Output the (x, y) coordinate of the center of the cell containing the given text.  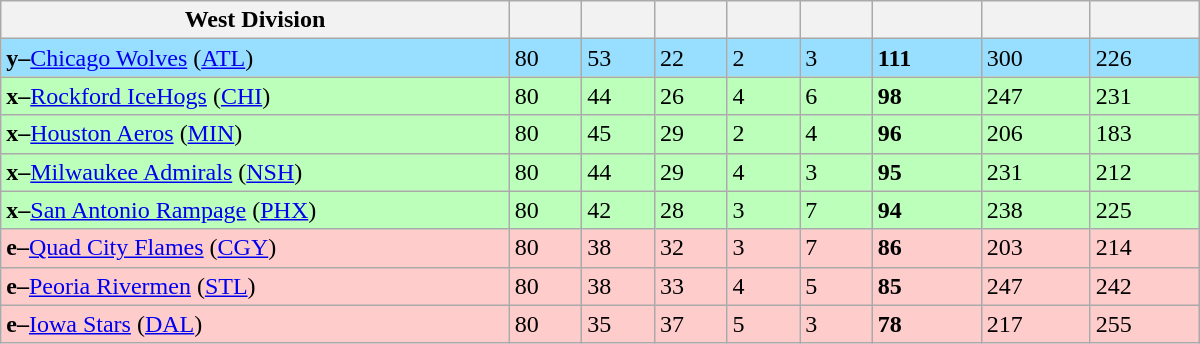
6 (836, 96)
x–San Antonio Rampage (PHX) (255, 210)
y–Chicago Wolves (ATL) (255, 58)
x–Rockford IceHogs (CHI) (255, 96)
255 (1144, 324)
85 (926, 286)
x–Houston Aeros (MIN) (255, 134)
111 (926, 58)
33 (690, 286)
217 (1036, 324)
203 (1036, 248)
94 (926, 210)
225 (1144, 210)
32 (690, 248)
x–Milwaukee Admirals (NSH) (255, 172)
22 (690, 58)
226 (1144, 58)
242 (1144, 286)
37 (690, 324)
28 (690, 210)
98 (926, 96)
183 (1144, 134)
e–Iowa Stars (DAL) (255, 324)
35 (618, 324)
53 (618, 58)
42 (618, 210)
95 (926, 172)
86 (926, 248)
300 (1036, 58)
96 (926, 134)
78 (926, 324)
e–Quad City Flames (CGY) (255, 248)
206 (1036, 134)
238 (1036, 210)
e–Peoria Rivermen (STL) (255, 286)
West Division (255, 20)
45 (618, 134)
212 (1144, 172)
26 (690, 96)
214 (1144, 248)
